Search for the cell housing the specified text and yield its [x, y] center coordinate. 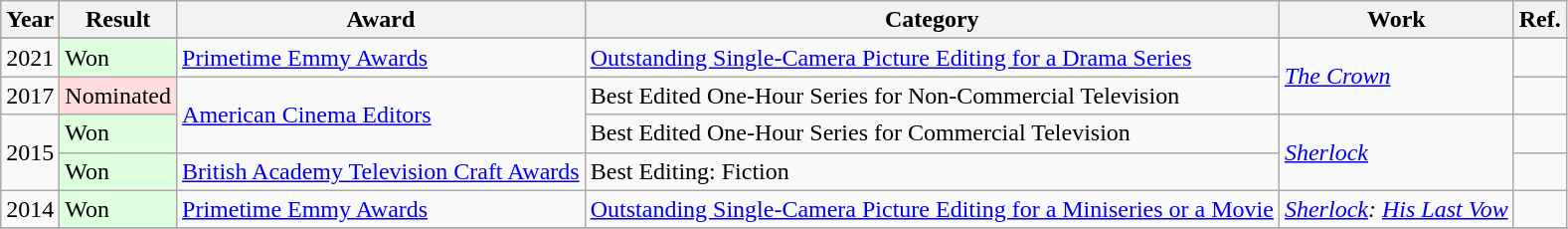
Work [1396, 20]
Ref. [1539, 20]
2014 [30, 209]
Year [30, 20]
Best Editing: Fiction [932, 171]
Sherlock [1396, 152]
British Academy Television Craft Awards [382, 171]
Sherlock: His Last Vow [1396, 209]
Nominated [118, 96]
Best Edited One-Hour Series for Commercial Television [932, 133]
Category [932, 20]
Outstanding Single-Camera Picture Editing for a Drama Series [932, 58]
2021 [30, 58]
2017 [30, 96]
2015 [30, 152]
Outstanding Single-Camera Picture Editing for a Miniseries or a Movie [932, 209]
Result [118, 20]
The Crown [1396, 77]
Best Edited One-Hour Series for Non-Commercial Television [932, 96]
Award [382, 20]
American Cinema Editors [382, 114]
